Search for the cell housing the specified text and yield its [X, Y] center coordinate. 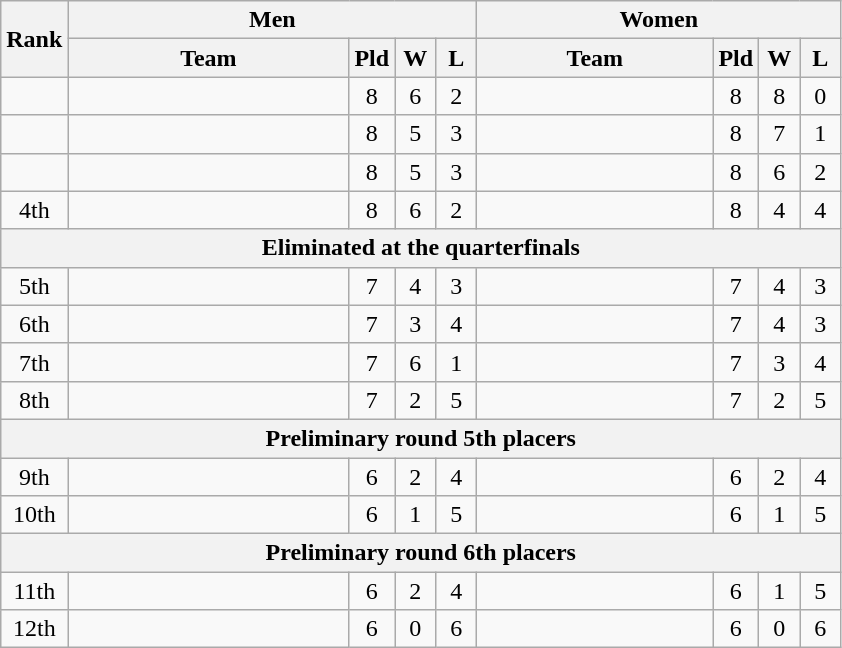
Rank [34, 39]
4th [34, 210]
5th [34, 286]
11th [34, 591]
10th [34, 515]
Men [272, 20]
Preliminary round 6th placers [421, 553]
9th [34, 477]
6th [34, 324]
12th [34, 629]
Women [659, 20]
8th [34, 400]
Preliminary round 5th placers [421, 438]
Eliminated at the quarterfinals [421, 248]
7th [34, 362]
